Locate the cell with the specified text and output its (X, Y) center coordinate. 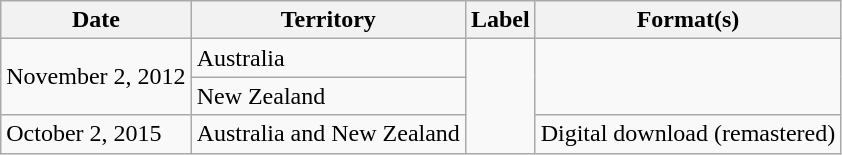
New Zealand (328, 96)
Australia and New Zealand (328, 134)
October 2, 2015 (96, 134)
Label (500, 20)
November 2, 2012 (96, 77)
Date (96, 20)
Format(s) (688, 20)
Digital download (remastered) (688, 134)
Territory (328, 20)
Australia (328, 58)
